Pinpoint the cell where the given text exists, returning its (X, Y) midpoint coordinate. 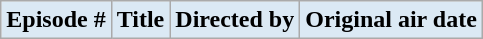
Original air date (392, 20)
Title (140, 20)
Episode # (56, 20)
Directed by (235, 20)
